Capture the cell that displays the provided text and extract its [X, Y] central coordinate. 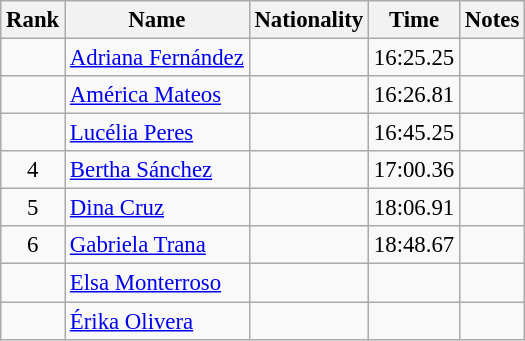
5 [33, 208]
18:06.91 [414, 208]
16:25.25 [414, 58]
Rank [33, 20]
Nationality [308, 20]
Lucélia Peres [158, 133]
18:48.67 [414, 245]
4 [33, 170]
Name [158, 20]
16:45.25 [414, 133]
Érika Olivera [158, 321]
Bertha Sánchez [158, 170]
Adriana Fernández [158, 58]
17:00.36 [414, 170]
16:26.81 [414, 95]
Elsa Monterroso [158, 283]
Gabriela Trana [158, 245]
América Mateos [158, 95]
6 [33, 245]
Time [414, 20]
Dina Cruz [158, 208]
Notes [492, 20]
